Detect which cell encompasses the target text, then output its [X, Y] center coordinate. 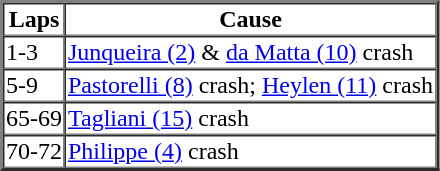
Laps [34, 20]
70-72 [34, 152]
Cause [250, 20]
Philippe (4) crash [250, 152]
1-3 [34, 52]
Tagliani (15) crash [250, 118]
Junqueira (2) & da Matta (10) crash [250, 52]
5-9 [34, 86]
65-69 [34, 118]
Pastorelli (8) crash; Heylen (11) crash [250, 86]
